Extract the (x, y) coordinate from the center of the cell holding the provided text.  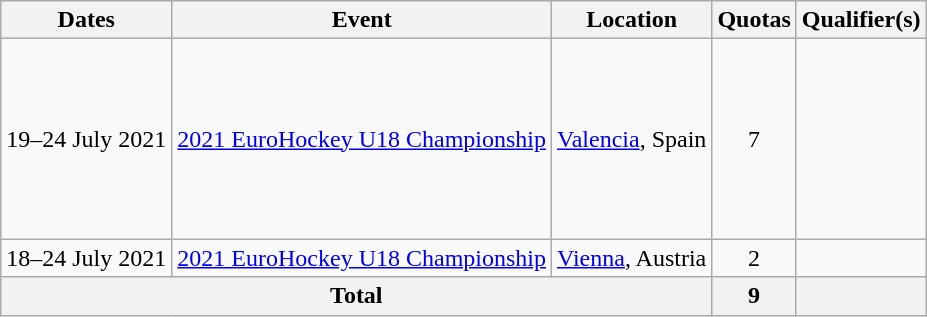
19–24 July 2021 (86, 139)
Quotas (754, 20)
Valencia, Spain (632, 139)
Qualifier(s) (861, 20)
Event (362, 20)
2 (754, 258)
Location (632, 20)
7 (754, 139)
Total (356, 296)
Dates (86, 20)
Vienna, Austria (632, 258)
18–24 July 2021 (86, 258)
9 (754, 296)
